Capture the cell that displays the provided text and extract its [x, y] central coordinate. 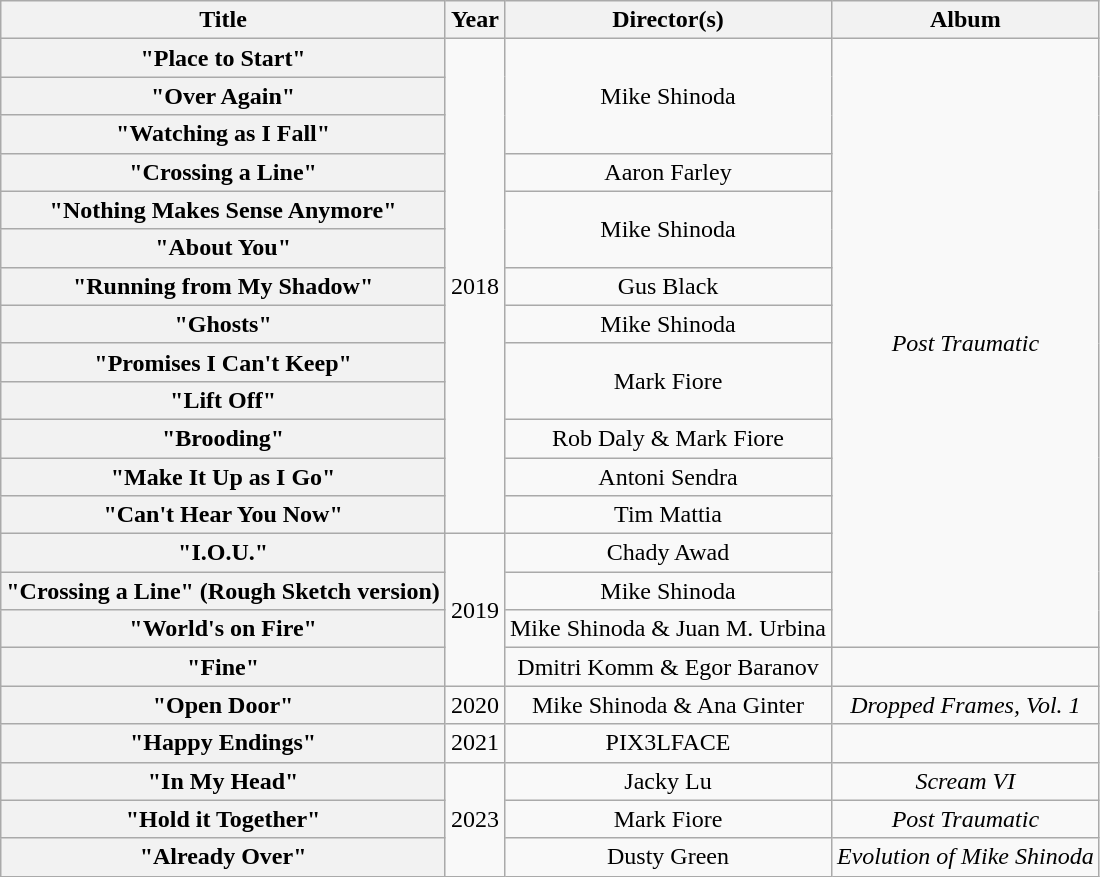
Tim Mattia [668, 515]
"Hold it Together" [224, 819]
Rob Daly & Mark Fiore [668, 438]
2021 [474, 743]
"Running from My Shadow" [224, 286]
Mike Shinoda & Juan M. Urbina [668, 629]
"I.O.U." [224, 553]
"Promises I Can't Keep" [224, 362]
PIX3LFACE [668, 743]
2020 [474, 705]
Album [966, 20]
Dropped Frames, Vol. 1 [966, 705]
"Crossing a Line" (Rough Sketch version) [224, 591]
"In My Head" [224, 781]
Antoni Sendra [668, 477]
Director(s) [668, 20]
"World's on Fire" [224, 629]
Evolution of Mike Shinoda [966, 857]
Gus Black [668, 286]
2019 [474, 610]
"Lift Off" [224, 400]
Jacky Lu [668, 781]
2018 [474, 286]
"Nothing Makes Sense Anymore" [224, 210]
"Already Over" [224, 857]
"Ghosts" [224, 324]
"Can't Hear You Now" [224, 515]
"Watching as I Fall" [224, 134]
"Place to Start" [224, 58]
Dmitri Komm & Egor Baranov [668, 667]
"Crossing a Line" [224, 172]
Mike Shinoda & Ana Ginter [668, 705]
Scream VI [966, 781]
"Make It Up as I Go" [224, 477]
"Open Door" [224, 705]
"Fine" [224, 667]
"About You" [224, 248]
Chady Awad [668, 553]
Title [224, 20]
Year [474, 20]
Aaron Farley [668, 172]
"Brooding" [224, 438]
Dusty Green [668, 857]
"Happy Endings" [224, 743]
2023 [474, 819]
"Over Again" [224, 96]
